Determine the [x, y] coordinate at the center of the cell enclosing the given text.  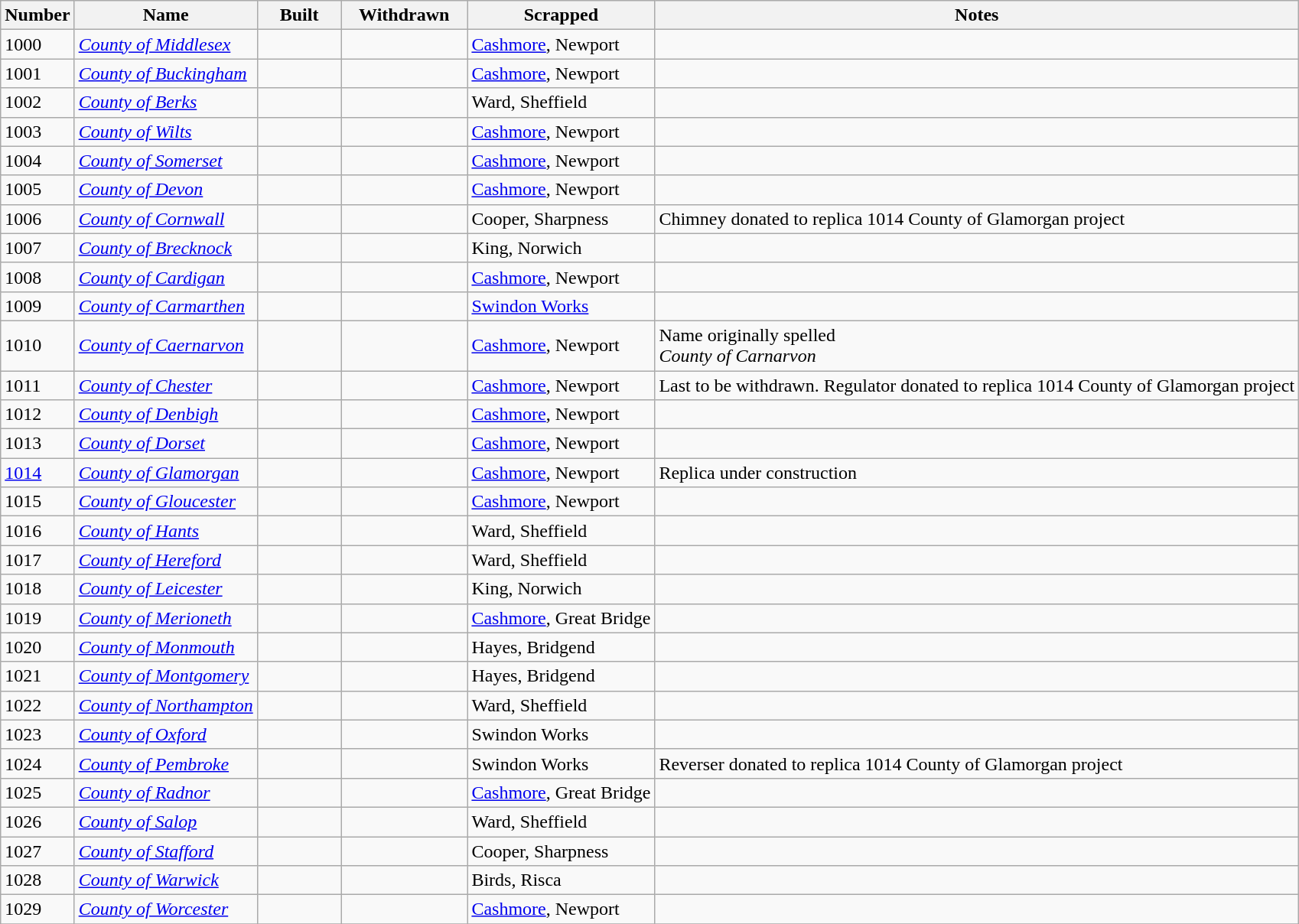
1009 [37, 306]
County of Stafford [165, 851]
County of Hants [165, 531]
1003 [37, 132]
County of Merioneth [165, 618]
Scrapped [562, 15]
County of Caernarvon [165, 346]
Replica under construction [977, 473]
1006 [37, 219]
1020 [37, 647]
County of Devon [165, 190]
Withdrawn [404, 15]
1001 [37, 73]
Name [165, 15]
1011 [37, 385]
1019 [37, 618]
1008 [37, 277]
Chimney donated to replica 1014 County of Glamorgan project [977, 219]
1005 [37, 190]
Number [37, 15]
County of Middlesex [165, 44]
County of Montgomery [165, 676]
1014 [37, 473]
County of Worcester [165, 909]
1000 [37, 44]
County of Chester [165, 385]
County of Oxford [165, 734]
Notes [977, 15]
County of Hereford [165, 560]
Built [299, 15]
County of Denbigh [165, 415]
1013 [37, 444]
Birds, Risca [562, 880]
County of Warwick [165, 880]
1004 [37, 161]
1023 [37, 734]
County of Monmouth [165, 647]
County of Dorset [165, 444]
1024 [37, 763]
County of Radnor [165, 792]
1025 [37, 792]
County of Salop [165, 822]
1017 [37, 560]
County of Wilts [165, 132]
County of Somerset [165, 161]
County of Pembroke [165, 763]
1022 [37, 705]
1010 [37, 346]
1028 [37, 880]
1016 [37, 531]
County of Northampton [165, 705]
County of Berks [165, 102]
County of Buckingham [165, 73]
1021 [37, 676]
1027 [37, 851]
County of Gloucester [165, 502]
1029 [37, 909]
1012 [37, 415]
County of Glamorgan [165, 473]
1002 [37, 102]
1018 [37, 589]
Last to be withdrawn. Regulator donated to replica 1014 County of Glamorgan project [977, 385]
County of Brecknock [165, 248]
County of Carmarthen [165, 306]
1015 [37, 502]
County of Cardigan [165, 277]
County of Leicester [165, 589]
Reverser donated to replica 1014 County of Glamorgan project [977, 763]
Name originally spelledCounty of Carnarvon [977, 346]
1026 [37, 822]
County of Cornwall [165, 219]
1007 [37, 248]
